Pinpoint the cell where the given text exists, returning its [x, y] midpoint coordinate. 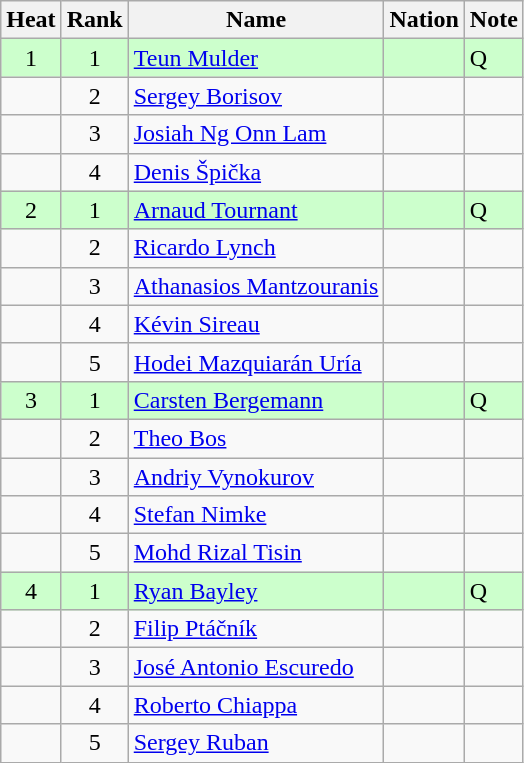
Ricardo Lynch [256, 248]
Filip Ptáčník [256, 629]
Teun Mulder [256, 58]
Athanasios Mantzouranis [256, 286]
Stefan Nimke [256, 515]
José Antonio Escuredo [256, 667]
Rank [94, 20]
Arnaud Tournant [256, 210]
Name [256, 20]
Theo Bos [256, 438]
Ryan Bayley [256, 591]
Denis Špička [256, 172]
Andriy Vynokurov [256, 477]
Sergey Borisov [256, 96]
Kévin Sireau [256, 324]
Heat [31, 20]
Roberto Chiappa [256, 705]
Mohd Rizal Tisin [256, 553]
Carsten Bergemann [256, 400]
Hodei Mazquiarán Uría [256, 362]
Note [494, 20]
Josiah Ng Onn Lam [256, 134]
Sergey Ruban [256, 743]
Nation [424, 20]
